Search for the cell housing the specified text and yield its [x, y] center coordinate. 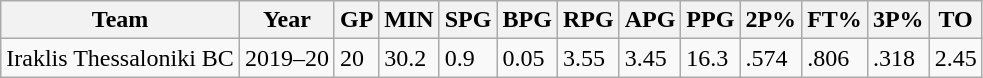
30.2 [409, 58]
RPG [588, 20]
3.45 [650, 58]
SPG [468, 20]
Iraklis Thessaloniki BC [120, 58]
GP [356, 20]
Year [286, 20]
BPG [527, 20]
FT% [835, 20]
MIN [409, 20]
APG [650, 20]
3.55 [588, 58]
.574 [771, 58]
20 [356, 58]
2P% [771, 20]
16.3 [710, 58]
0.9 [468, 58]
.806 [835, 58]
2.45 [956, 58]
PPG [710, 20]
3P% [898, 20]
0.05 [527, 58]
TO [956, 20]
.318 [898, 58]
Team [120, 20]
2019–20 [286, 58]
